Return the [x, y] coordinate for the center point of the cell that contains the specified text.  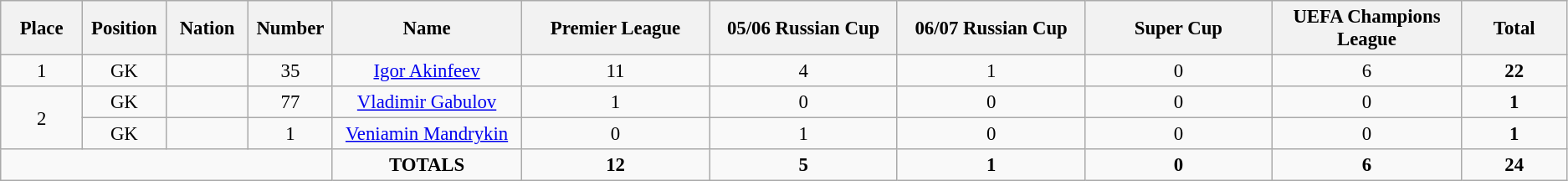
Number [290, 28]
Igor Akinfeev [427, 71]
UEFA Champions League [1367, 28]
Total [1514, 28]
Position [124, 28]
11 [616, 71]
TOTALS [427, 165]
24 [1514, 165]
Veniamin Mandrykin [427, 134]
Super Cup [1178, 28]
Name [427, 28]
Vladimir Gabulov [427, 102]
35 [290, 71]
2 [42, 117]
5 [803, 165]
05/06 Russian Cup [803, 28]
Place [42, 28]
Nation [208, 28]
12 [616, 165]
4 [803, 71]
77 [290, 102]
Premier League [616, 28]
06/07 Russian Cup [991, 28]
22 [1514, 71]
